Capture the cell that displays the provided text and extract its [x, y] central coordinate. 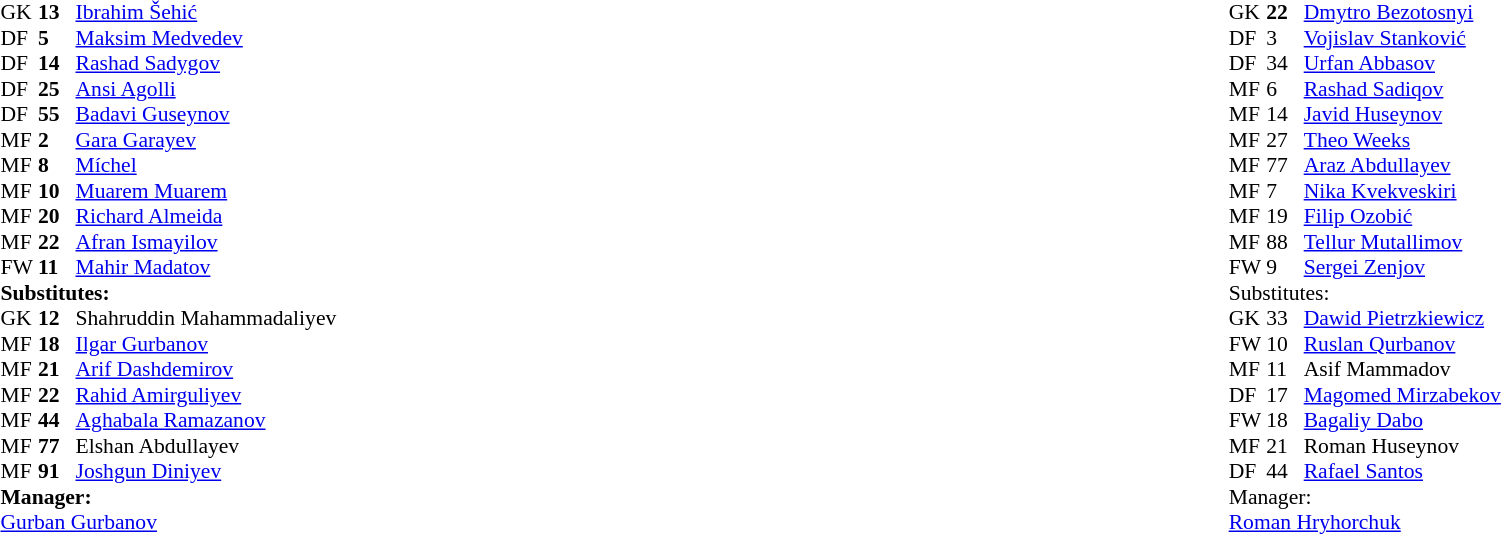
Muarem Muarem [206, 191]
34 [1285, 63]
Elshan Abdullayev [206, 446]
Afran Ismayilov [206, 242]
88 [1285, 242]
25 [57, 89]
Bagaliy Dabo [1402, 421]
Ruslan Qurbanov [1402, 344]
27 [1285, 140]
91 [57, 471]
Rafael Santos [1402, 471]
Magomed Mirzabekov [1402, 395]
Míchel [206, 165]
Shahruddin Mahammadaliyev [206, 319]
Ibrahim Šehić [206, 13]
Javid Huseynov [1402, 115]
2 [57, 140]
Maksim Medvedev [206, 38]
17 [1285, 395]
33 [1285, 319]
9 [1285, 267]
3 [1285, 38]
Joshgun Diniyev [206, 471]
Mahir Madatov [206, 267]
Ansi Agolli [206, 89]
Rahid Amirguliyev [206, 395]
Richard Almeida [206, 217]
8 [57, 165]
20 [57, 217]
Arif Dashdemirov [206, 369]
Urfan Abbasov [1402, 63]
Gara Garayev [206, 140]
Vojislav Stanković [1402, 38]
Ilgar Gurbanov [206, 344]
Nika Kvekveskiri [1402, 191]
12 [57, 319]
Filip Ozobić [1402, 217]
Dawid Pietrzkiewicz [1402, 319]
Roman Huseynov [1402, 446]
Sergei Zenjov [1402, 267]
Asif Mammadov [1402, 369]
Rashad Sadygov [206, 63]
13 [57, 13]
Araz Abdullayev [1402, 165]
Rashad Sadiqov [1402, 89]
Badavi Guseynov [206, 115]
Dmytro Bezotosnyi [1402, 13]
55 [57, 115]
19 [1285, 217]
6 [1285, 89]
Theo Weeks [1402, 140]
Tellur Mutallimov [1402, 242]
7 [1285, 191]
Aghabala Ramazanov [206, 421]
5 [57, 38]
